Detect which cell encompasses the target text, then output its (x, y) center coordinate. 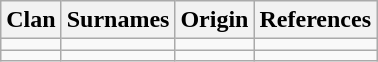
Surnames (118, 20)
Origin (214, 20)
References (316, 20)
Clan (31, 20)
